For the text-containing cell, return its midpoint in [x, y] coordinate format. 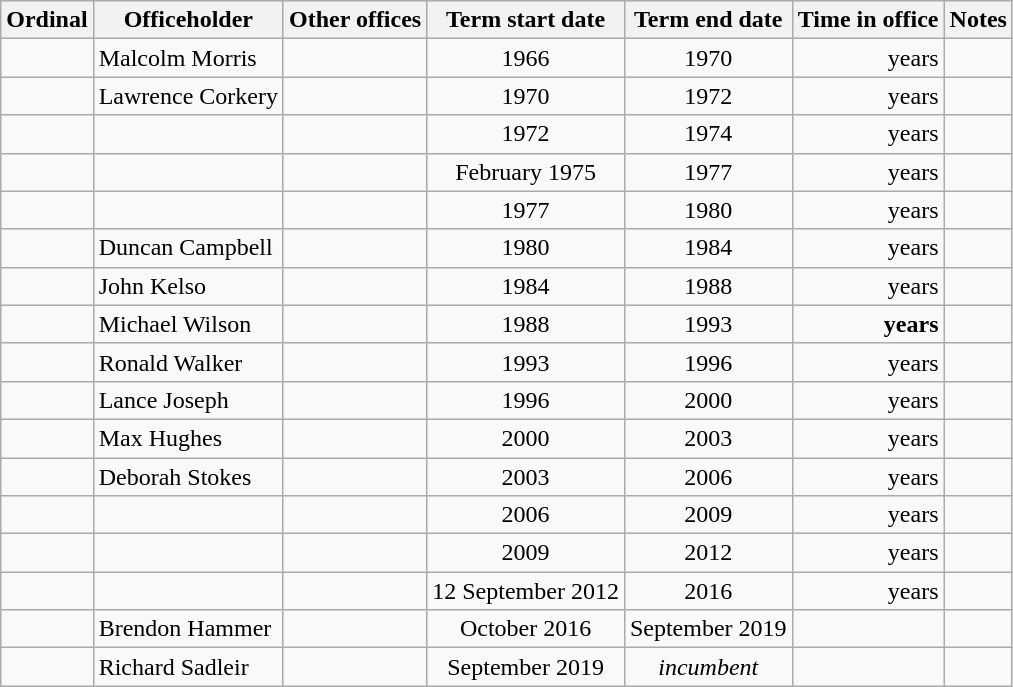
Max Hughes [188, 438]
Term start date [526, 20]
Malcolm Morris [188, 58]
Brendon Hammer [188, 629]
2016 [708, 591]
incumbent [708, 667]
October 2016 [526, 629]
Richard Sadleir [188, 667]
1966 [526, 58]
Ordinal [47, 20]
2012 [708, 553]
Officeholder [188, 20]
Ronald Walker [188, 362]
Deborah Stokes [188, 477]
Lance Joseph [188, 400]
Michael Wilson [188, 324]
Notes [978, 20]
Lawrence Corkery [188, 96]
12 September 2012 [526, 591]
Other offices [354, 20]
John Kelso [188, 286]
1974 [708, 134]
February 1975 [526, 172]
Duncan Campbell [188, 248]
Term end date [708, 20]
Time in office [868, 20]
